Extract the [X, Y] coordinate from the center of the cell holding the provided text.  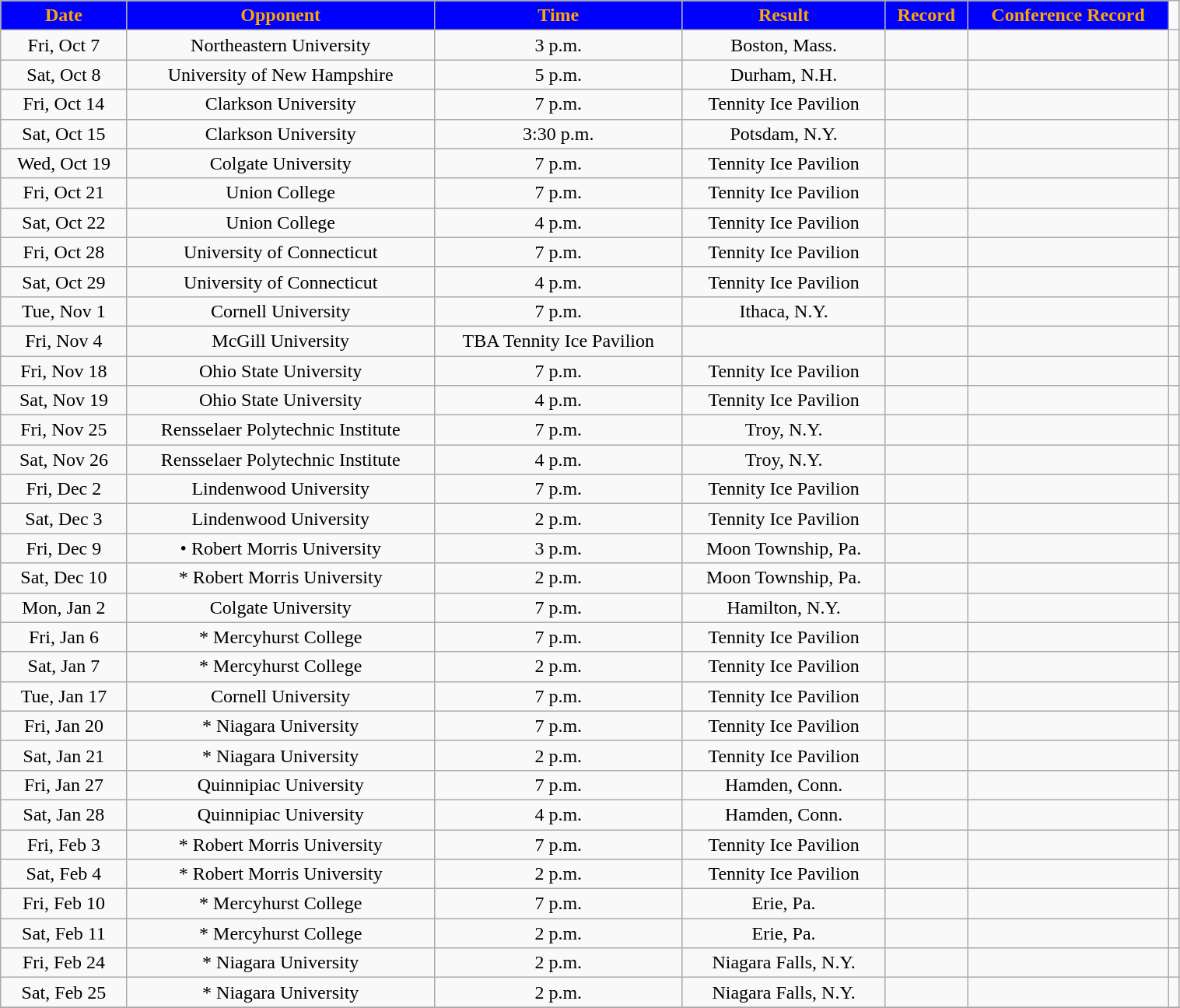
Sat, Feb 4 [64, 874]
TBA Tennity Ice Pavilion [558, 341]
Wed, Oct 19 [64, 163]
Sat, Oct 22 [64, 222]
Sat, Jan 21 [64, 755]
Fri, Oct 14 [64, 104]
Fri, Jan 6 [64, 637]
Fri, Oct 28 [64, 252]
Date [64, 16]
Sat, Oct 8 [64, 75]
Fri, Nov 18 [64, 371]
Sat, Oct 15 [64, 134]
Sat, Jan 28 [64, 814]
Hamilton, N.Y. [783, 607]
3:30 p.m. [558, 134]
Sat, Dec 10 [64, 578]
Durham, N.H. [783, 75]
Fri, Nov 4 [64, 341]
Fri, Jan 27 [64, 785]
Sat, Oct 29 [64, 282]
Conference Record [1068, 16]
Time [558, 16]
Sat, Feb 11 [64, 933]
Fri, Nov 25 [64, 430]
Fri, Dec 9 [64, 548]
McGill University [280, 341]
Fri, Feb 24 [64, 963]
Sat, Jan 7 [64, 667]
Tue, Jan 17 [64, 696]
Sat, Nov 26 [64, 460]
Fri, Jan 20 [64, 726]
University of New Hampshire [280, 75]
Northeastern University [280, 45]
• Robert Morris University [280, 548]
Fri, Oct 7 [64, 45]
Mon, Jan 2 [64, 607]
Sat, Feb 25 [64, 992]
Tue, Nov 1 [64, 311]
Fri, Dec 2 [64, 489]
Fri, Oct 21 [64, 193]
5 p.m. [558, 75]
Fri, Feb 10 [64, 904]
Sat, Dec 3 [64, 519]
Potsdam, N.Y. [783, 134]
Opponent [280, 16]
Fri, Feb 3 [64, 844]
Boston, Mass. [783, 45]
Result [783, 16]
Record [926, 16]
Sat, Nov 19 [64, 401]
Ithaca, N.Y. [783, 311]
